From the cell containing the given text, extract its center point as (X, Y) coordinate. 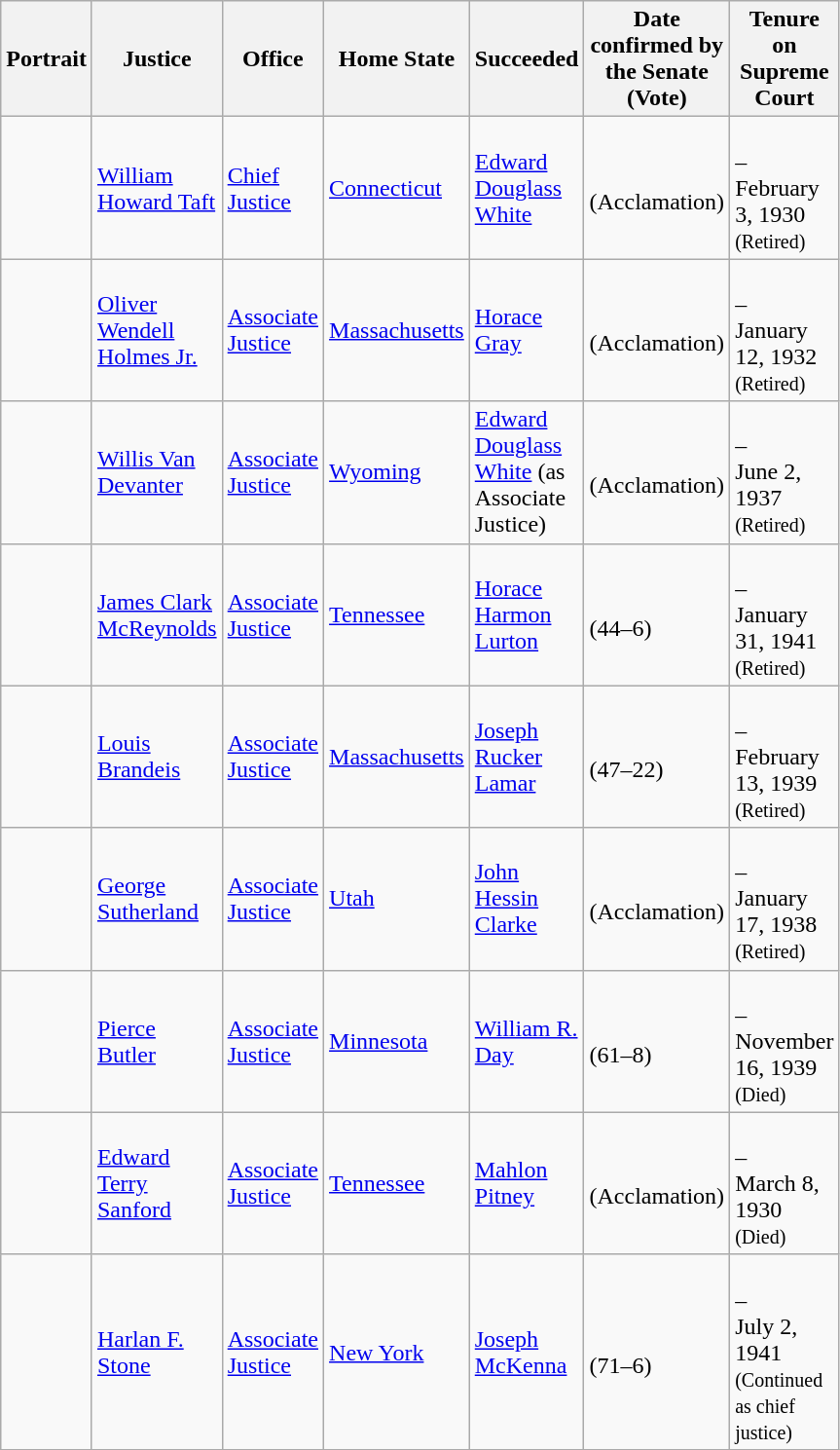
(71–6) (657, 1352)
Home State (397, 58)
Justice (157, 58)
Horace Harmon Lurton (527, 614)
–February 3, 1930(Retired) (785, 188)
Succeeded (527, 58)
William Howard Taft (157, 188)
James Clark McReynolds (157, 614)
Edward Douglass White (527, 188)
(61–8) (657, 1041)
(44–6) (657, 614)
Tenure on Supreme Court (785, 58)
–January 17, 1938(Retired) (785, 899)
Date confirmed by the Senate(Vote) (657, 58)
John Hessin Clarke (527, 899)
Harlan F. Stone (157, 1352)
Chief Justice (273, 188)
Joseph McKenna (527, 1352)
–March 8, 1930(Died) (785, 1183)
Wyoming (397, 472)
Edward Terry Sanford (157, 1183)
Louis Brandeis (157, 757)
Willis Van Devanter (157, 472)
William R. Day (527, 1041)
–June 2, 1937(Retired) (785, 472)
Utah (397, 899)
(47–22) (657, 757)
–February 13, 1939(Retired) (785, 757)
Oliver Wendell Holmes Jr. (157, 330)
–November 16, 1939(Died) (785, 1041)
Edward Douglass White (as Associate Justice) (527, 472)
Office (273, 58)
George Sutherland (157, 899)
–July 2, 1941(Continued as chief justice) (785, 1352)
–January 31, 1941(Retired) (785, 614)
Minnesota (397, 1041)
New York (397, 1352)
Horace Gray (527, 330)
–January 12, 1932(Retired) (785, 330)
Mahlon Pitney (527, 1183)
Portrait (47, 58)
Pierce Butler (157, 1041)
Joseph Rucker Lamar (527, 757)
Connecticut (397, 188)
